Search for the cell housing the specified text and yield its [X, Y] center coordinate. 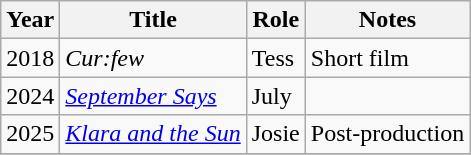
2024 [30, 96]
Post-production [387, 134]
Josie [276, 134]
July [276, 96]
Role [276, 20]
Notes [387, 20]
2025 [30, 134]
Cur:few [153, 58]
Klara and the Sun [153, 134]
September Says [153, 96]
Year [30, 20]
Tess [276, 58]
2018 [30, 58]
Short film [387, 58]
Title [153, 20]
